Search for the cell housing the specified text and yield its [x, y] center coordinate. 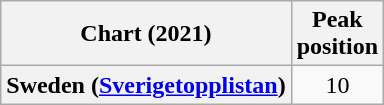
10 [337, 85]
Peakposition [337, 34]
Chart (2021) [146, 34]
Sweden (Sverigetopplistan) [146, 85]
